Extract the [x, y] coordinate from the center of the cell holding the provided text.  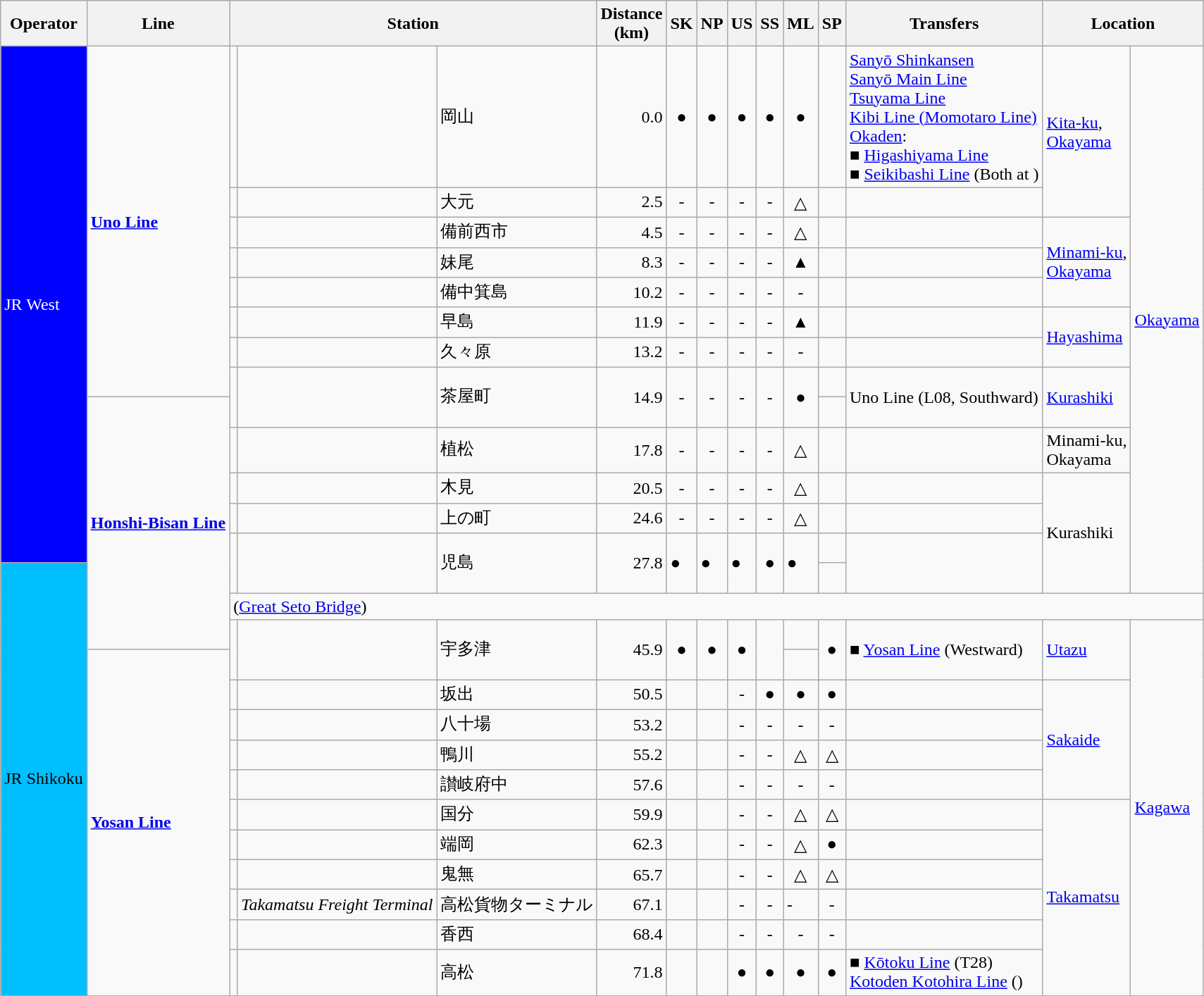
香西 [517, 934]
Uno Line (L08, Southward) [944, 397]
妹尾 [517, 262]
Takamatsu [1086, 897]
(Great Seto Bridge) [716, 606]
上の町 [517, 518]
讃岐府中 [517, 785]
Sanyō Shinkansen Sanyō Main Line Tsuyama Line Kibi Line (Momotaro Line)Okaden: ■ Higashiyama Line ■ Seikibashi Line (Both at ) [944, 117]
50.5 [631, 695]
53.2 [631, 724]
67.1 [631, 904]
SK [682, 24]
59.9 [631, 814]
Location [1123, 24]
鬼無 [517, 875]
10.2 [631, 293]
US [742, 24]
JR Shikoku [44, 779]
植松 [517, 449]
Sakaide [1086, 740]
2.5 [631, 203]
大元 [517, 203]
木見 [517, 487]
■ Kōtoku Line (T28)Kotoden Kotohira Line () [944, 972]
4.5 [631, 232]
62.3 [631, 845]
Takamatsu Freight Terminal [337, 904]
ML [801, 24]
71.8 [631, 972]
高松貨物ターミナル [517, 904]
57.6 [631, 785]
Uno Line [158, 222]
Utazu [1086, 649]
13.2 [631, 352]
岡山 [517, 117]
Operator [44, 24]
17.8 [631, 449]
SP [831, 24]
Honshi-Bisan Line [158, 523]
0.0 [631, 117]
20.5 [631, 487]
Minami-ku,Okayama [1086, 262]
■ Yosan Line (Westward) [944, 649]
早島 [517, 323]
Kita-ku,Okayama [1086, 132]
国分 [517, 814]
備中箕島 [517, 293]
備前西市 [517, 232]
児島 [517, 564]
JR West [44, 304]
27.8 [631, 564]
久々原 [517, 352]
Hayashima [1086, 337]
68.4 [631, 934]
坂出 [517, 695]
55.2 [631, 755]
45.9 [631, 649]
Kagawa [1167, 807]
茶屋町 [517, 397]
11.9 [631, 323]
8.3 [631, 262]
Transfers [944, 24]
Station [413, 24]
鴨川 [517, 755]
高松 [517, 972]
Okayama [1167, 320]
Yosan Line [158, 823]
Line [158, 24]
端岡 [517, 845]
Distance(km) [631, 24]
SS [770, 24]
24.6 [631, 518]
八十場 [517, 724]
14.9 [631, 397]
65.7 [631, 875]
Minami-ku, Okayama [1086, 449]
宇多津 [517, 649]
NP [712, 24]
